Return (x, y) of the center of cell containing provided text 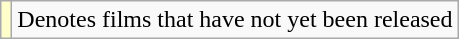
Denotes films that have not yet been released (235, 20)
